Identify which cell holds the provided text, then report its (X, Y) central coordinate. 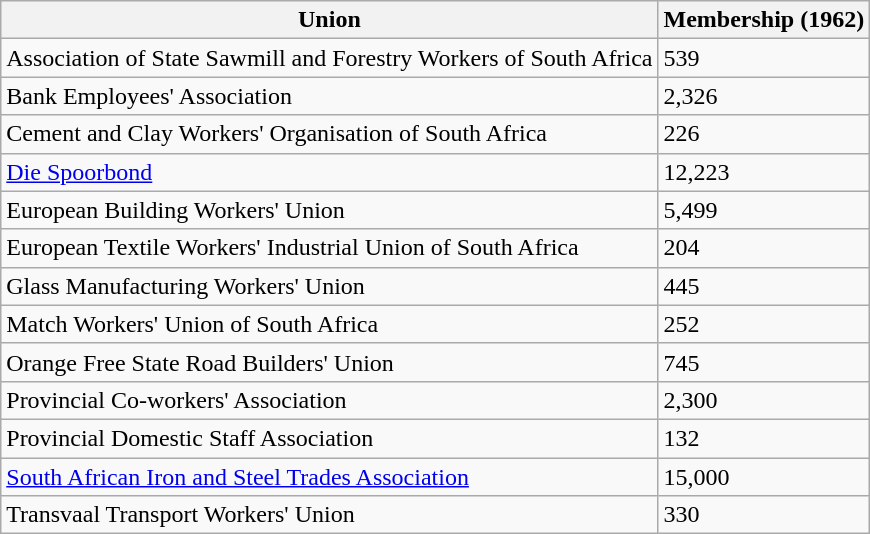
European Textile Workers' Industrial Union of South Africa (330, 248)
226 (764, 134)
Association of State Sawmill and Forestry Workers of South Africa (330, 58)
445 (764, 286)
15,000 (764, 477)
Die Spoorbond (330, 172)
South African Iron and Steel Trades Association (330, 477)
Bank Employees' Association (330, 96)
Provincial Co-workers' Association (330, 400)
204 (764, 248)
330 (764, 515)
Orange Free State Road Builders' Union (330, 362)
745 (764, 362)
Union (330, 20)
Glass Manufacturing Workers' Union (330, 286)
12,223 (764, 172)
2,326 (764, 96)
Provincial Domestic Staff Association (330, 438)
European Building Workers' Union (330, 210)
2,300 (764, 400)
132 (764, 438)
Transvaal Transport Workers' Union (330, 515)
252 (764, 324)
539 (764, 58)
5,499 (764, 210)
Match Workers' Union of South Africa (330, 324)
Membership (1962) (764, 20)
Cement and Clay Workers' Organisation of South Africa (330, 134)
